Detect which cell encompasses the target text, then output its [X, Y] center coordinate. 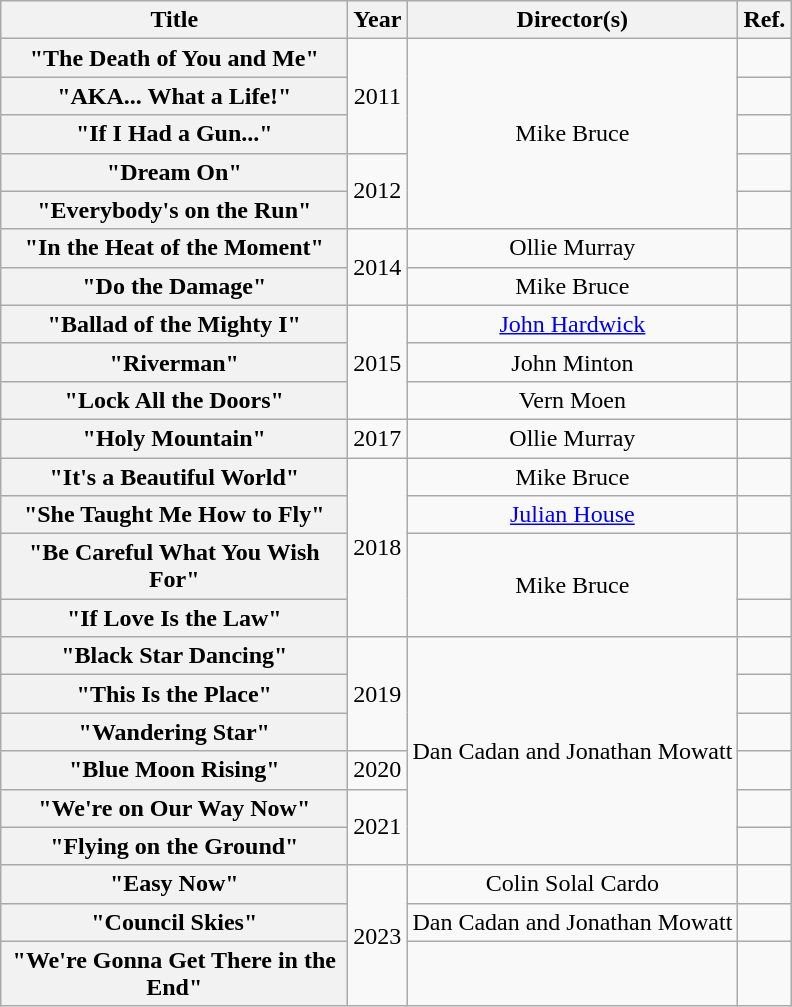
"AKA... What a Life!" [174, 96]
2017 [378, 438]
"Be Careful What You Wish For" [174, 566]
"She Taught Me How to Fly" [174, 515]
2015 [378, 362]
Vern Moen [572, 400]
"The Death of You and Me" [174, 58]
"Council Skies" [174, 922]
"Blue Moon Rising" [174, 770]
John Minton [572, 362]
2021 [378, 827]
2014 [378, 267]
2020 [378, 770]
2012 [378, 191]
"Wandering Star" [174, 732]
Title [174, 20]
"Everybody's on the Run" [174, 210]
"We're on Our Way Now" [174, 808]
"It's a Beautiful World" [174, 477]
"Lock All the Doors" [174, 400]
Julian House [572, 515]
"This Is the Place" [174, 694]
"In the Heat of the Moment" [174, 248]
"Flying on the Ground" [174, 846]
"We're Gonna Get There in the End" [174, 974]
Colin Solal Cardo [572, 884]
2018 [378, 548]
"If I Had a Gun..." [174, 134]
Director(s) [572, 20]
"Holy Mountain" [174, 438]
"Black Star Dancing" [174, 656]
"Easy Now" [174, 884]
"Dream On" [174, 172]
John Hardwick [572, 324]
Ref. [764, 20]
2019 [378, 694]
"Do the Damage" [174, 286]
"Riverman" [174, 362]
"If Love Is the Law" [174, 618]
"Ballad of the Mighty I" [174, 324]
2011 [378, 96]
Year [378, 20]
2023 [378, 936]
